Return the [x, y] coordinate for the center point of the cell that contains the specified text.  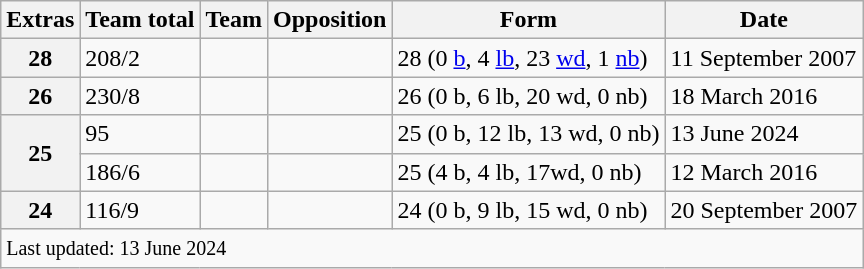
12 March 2016 [764, 172]
11 September 2007 [764, 58]
13 June 2024 [764, 134]
24 (0 b, 9 lb, 15 wd, 0 nb) [528, 210]
95 [140, 134]
28 [40, 58]
Team [234, 20]
Team total [140, 20]
18 March 2016 [764, 96]
26 [40, 96]
25 (4 b, 4 lb, 17wd, 0 nb) [528, 172]
Opposition [329, 20]
24 [40, 210]
Extras [40, 20]
Date [764, 20]
20 September 2007 [764, 210]
208/2 [140, 58]
230/8 [140, 96]
28 (0 b, 4 lb, 23 wd, 1 nb) [528, 58]
25 [40, 153]
186/6 [140, 172]
26 (0 b, 6 lb, 20 wd, 0 nb) [528, 96]
116/9 [140, 210]
Form [528, 20]
25 (0 b, 12 lb, 13 wd, 0 nb) [528, 134]
Last updated: 13 June 2024 [432, 248]
